For the text-containing cell, return its midpoint in (X, Y) coordinate format. 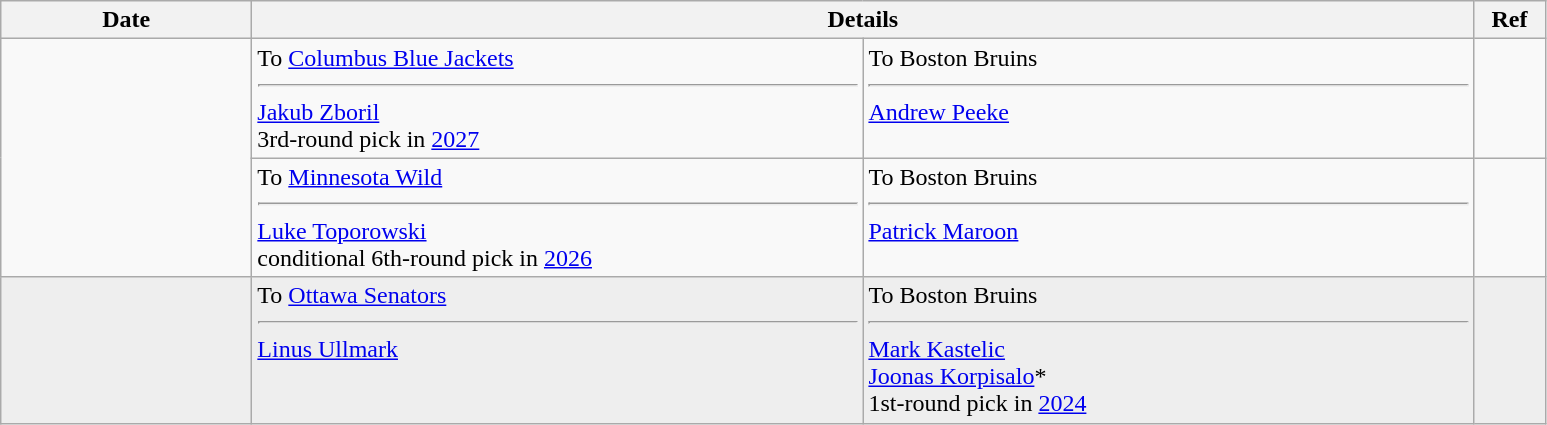
To Boston BruinsPatrick Maroon (1168, 218)
To Boston BruinsMark KastelicJoonas Korpisalo*1st-round pick in 2024 (1168, 350)
Details (863, 20)
Ref (1510, 20)
To Boston BruinsAndrew Peeke (1168, 98)
To Ottawa SenatorsLinus Ullmark (558, 350)
To Columbus Blue JacketsJakub Zboril3rd-round pick in 2027 (558, 98)
To Minnesota WildLuke Toporowskiconditional 6th-round pick in 2026 (558, 218)
Date (126, 20)
